From the cell containing the given text, extract its center point as [x, y] coordinate. 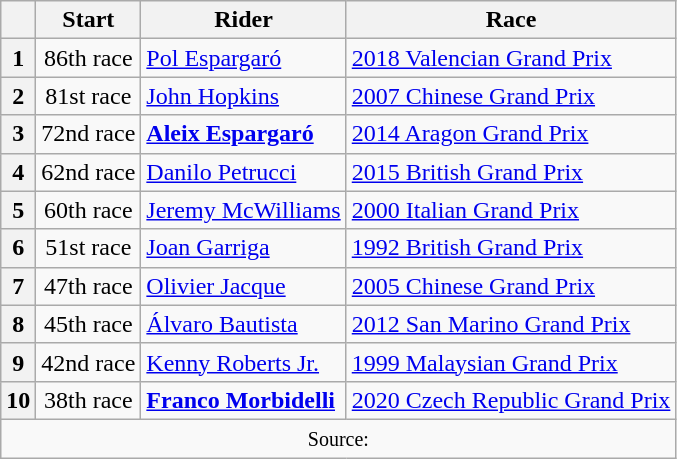
John Hopkins [244, 96]
2007 Chinese Grand Prix [511, 96]
62nd race [88, 172]
1992 British Grand Prix [511, 248]
60th race [88, 210]
10 [18, 400]
9 [18, 362]
2 [18, 96]
86th race [88, 58]
81st race [88, 96]
2015 British Grand Prix [511, 172]
47th race [88, 286]
7 [18, 286]
2020 Czech Republic Grand Prix [511, 400]
Danilo Petrucci [244, 172]
Álvaro Bautista [244, 324]
42nd race [88, 362]
2012 San Marino Grand Prix [511, 324]
Joan Garriga [244, 248]
2014 Aragon Grand Prix [511, 134]
51st race [88, 248]
38th race [88, 400]
1 [18, 58]
3 [18, 134]
4 [18, 172]
Aleix Espargaró [244, 134]
5 [18, 210]
8 [18, 324]
45th race [88, 324]
Franco Morbidelli [244, 400]
72nd race [88, 134]
Jeremy McWilliams [244, 210]
1999 Malaysian Grand Prix [511, 362]
Olivier Jacque [244, 286]
Start [88, 20]
Race [511, 20]
2018 Valencian Grand Prix [511, 58]
2005 Chinese Grand Prix [511, 286]
Pol Espargaró [244, 58]
2000 Italian Grand Prix [511, 210]
Rider [244, 20]
6 [18, 248]
Source: [338, 438]
Kenny Roberts Jr. [244, 362]
